Output the (x, y) coordinate of the center of the cell containing the given text.  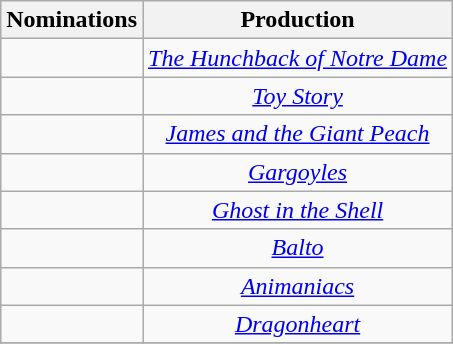
Dragonheart (297, 324)
Nominations (72, 20)
Toy Story (297, 96)
James and the Giant Peach (297, 134)
Balto (297, 248)
Animaniacs (297, 286)
Production (297, 20)
Ghost in the Shell (297, 210)
Gargoyles (297, 172)
The Hunchback of Notre Dame (297, 58)
